Output the (X, Y) coordinate of the center of the cell containing the given text.  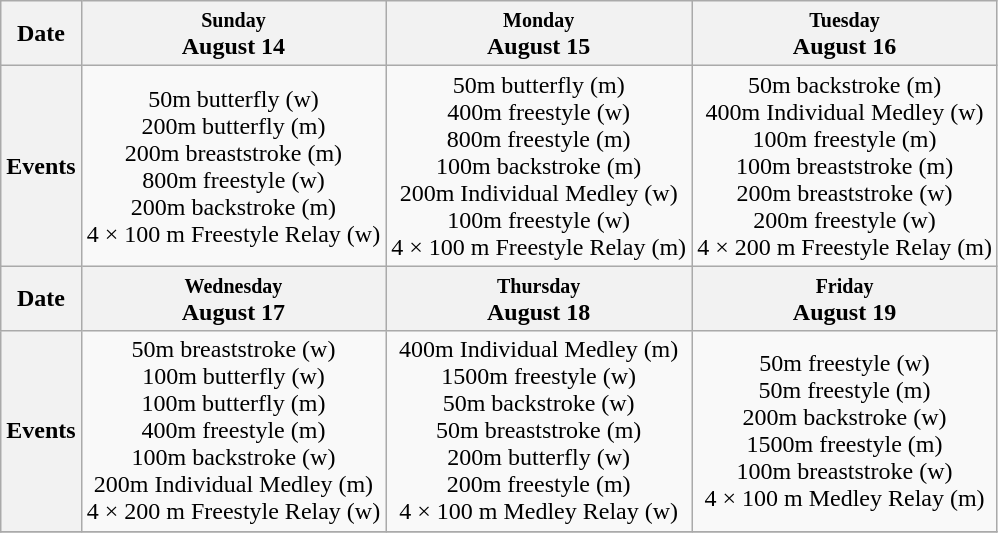
Friday August 19 (845, 298)
Sunday August 14 (234, 34)
Wednesday August 17 (234, 298)
50m freestyle (w) 50m freestyle (m) 200m backstroke (w) 1500m freestyle (m) 100m breaststroke (w) 4 × 100 m Medley Relay (m) (845, 431)
Monday August 15 (539, 34)
Thursday August 18 (539, 298)
Tuesday August 16 (845, 34)
50m butterfly (w) 200m butterfly (m) 200m breaststroke (m) 800m freestyle (w) 200m backstroke (m) 4 × 100 m Freestyle Relay (w) (234, 166)
